Output the [X, Y] coordinate of the center of the cell containing the given text.  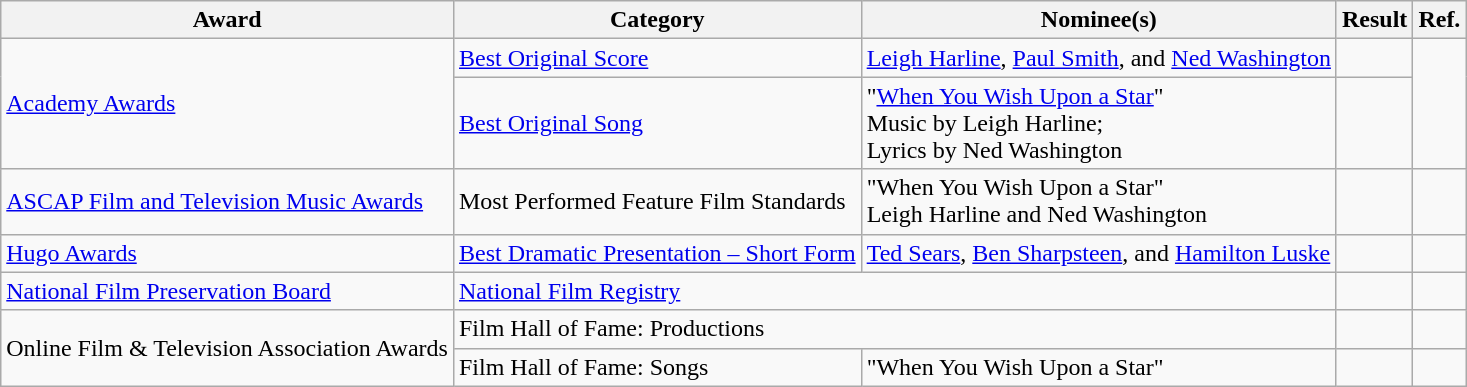
Academy Awards [228, 104]
Film Hall of Fame: Productions [894, 329]
National Film Preservation Board [228, 291]
Ref. [1440, 20]
"When You Wish Upon a Star" Leigh Harline and Ned Washington [1098, 202]
Best Original Song [657, 123]
Category [657, 20]
"When You Wish Upon a Star" Music by Leigh Harline; Lyrics by Ned Washington [1098, 123]
Hugo Awards [228, 253]
National Film Registry [894, 291]
Online Film & Television Association Awards [228, 348]
Leigh Harline, Paul Smith, and Ned Washington [1098, 58]
Nominee(s) [1098, 20]
Result [1374, 20]
"When You Wish Upon a Star" [1098, 367]
Award [228, 20]
Ted Sears, Ben Sharpsteen, and Hamilton Luske [1098, 253]
ASCAP Film and Television Music Awards [228, 202]
Best Dramatic Presentation – Short Form [657, 253]
Best Original Score [657, 58]
Film Hall of Fame: Songs [657, 367]
Most Performed Feature Film Standards [657, 202]
